Search for the cell housing the specified text and yield its (X, Y) center coordinate. 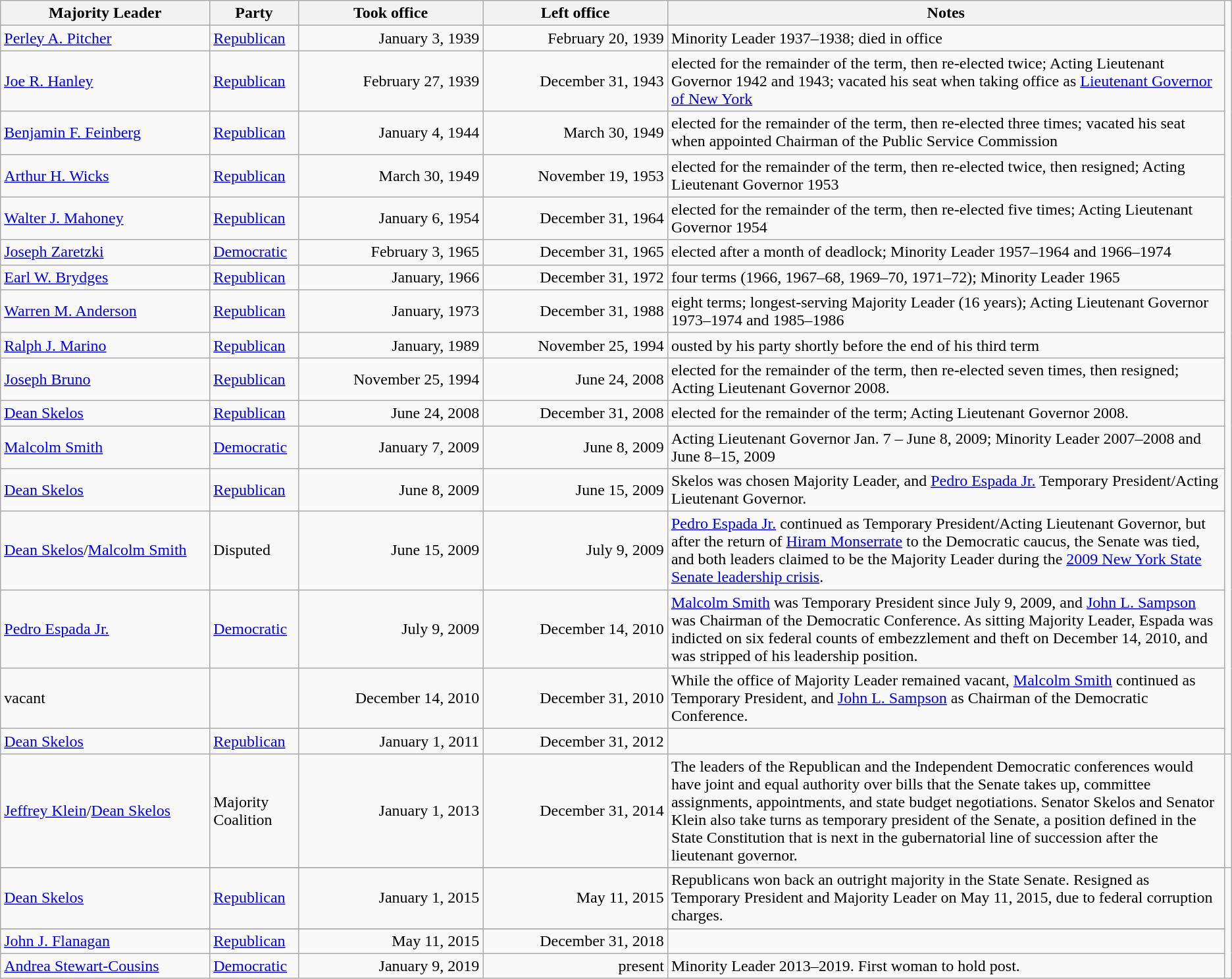
Joe R. Hanley (105, 81)
January 1, 2013 (391, 811)
Party (254, 13)
elected for the remainder of the term, then re-elected twice, then resigned; Acting Lieutenant Governor 1953 (946, 175)
Benjamin F. Feinberg (105, 133)
Walter J. Mahoney (105, 219)
December 31, 2014 (575, 811)
December 31, 1972 (575, 277)
January 9, 2019 (391, 966)
January, 1966 (391, 277)
elected for the remainder of the term, then re-elected five times; Acting Lieutenant Governor 1954 (946, 219)
vacant (105, 699)
elected for the remainder of the term, then re-elected seven times, then resigned; Acting Lieutenant Governor 2008. (946, 379)
January, 1973 (391, 311)
Perley A. Pitcher (105, 38)
elected for the remainder of the term, then re-elected three times; vacated his seat when appointed Chairman of the Public Service Commission (946, 133)
Pedro Espada Jr. (105, 629)
four terms (1966, 1967–68, 1969–70, 1971–72); Minority Leader 1965 (946, 277)
January 6, 1954 (391, 219)
January 4, 1944 (391, 133)
November 19, 1953 (575, 175)
Arthur H. Wicks (105, 175)
February 27, 1939 (391, 81)
February 3, 1965 (391, 252)
Dean Skelos/Malcolm Smith (105, 550)
Notes (946, 13)
Took office (391, 13)
January 1, 2011 (391, 741)
Disputed (254, 550)
January, 1989 (391, 345)
John J. Flanagan (105, 941)
Andrea Stewart-Cousins (105, 966)
December 31, 2010 (575, 699)
Minority Leader 2013–2019. First woman to hold post. (946, 966)
elected after a month of deadlock; Minority Leader 1957–1964 and 1966–1974 (946, 252)
Acting Lieutenant Governor Jan. 7 – June 8, 2009; Minority Leader 2007–2008 and June 8–15, 2009 (946, 446)
Skelos was chosen Majority Leader, and Pedro Espada Jr. Temporary President/Acting Lieutenant Governor. (946, 490)
December 31, 2012 (575, 741)
December 31, 1965 (575, 252)
December 31, 2008 (575, 413)
Jeffrey Klein/Dean Skelos (105, 811)
December 31, 2018 (575, 941)
Joseph Bruno (105, 379)
Warren M. Anderson (105, 311)
Minority Leader 1937–1938; died in office (946, 38)
February 20, 1939 (575, 38)
Malcolm Smith (105, 446)
ousted by his party shortly before the end of his third term (946, 345)
December 31, 1943 (575, 81)
elected for the remainder of the term; Acting Lieutenant Governor 2008. (946, 413)
Earl W. Brydges (105, 277)
Majority Coalition (254, 811)
January 7, 2009 (391, 446)
December 31, 1964 (575, 219)
Joseph Zaretzki (105, 252)
Ralph J. Marino (105, 345)
Majority Leader (105, 13)
eight terms; longest-serving Majority Leader (16 years); Acting Lieutenant Governor 1973–1974 and 1985–1986 (946, 311)
present (575, 966)
December 31, 1988 (575, 311)
January 1, 2015 (391, 898)
Left office (575, 13)
January 3, 1939 (391, 38)
